Provide the (x, y) coordinate of the cell's center where the given text is located.  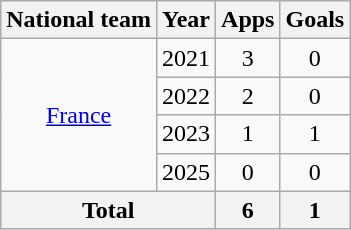
2022 (186, 96)
2025 (186, 172)
2 (248, 96)
France (79, 115)
Apps (248, 20)
Total (108, 210)
Goals (315, 20)
6 (248, 210)
Year (186, 20)
2023 (186, 134)
3 (248, 58)
National team (79, 20)
2021 (186, 58)
